Provide the (X, Y) coordinate of the cell's center where the given text is located.  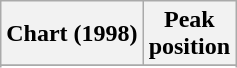
Peakposition (189, 34)
Chart (1998) (72, 34)
